Scan for the cell matching the given text and deliver its (X, Y) coordinate at center. 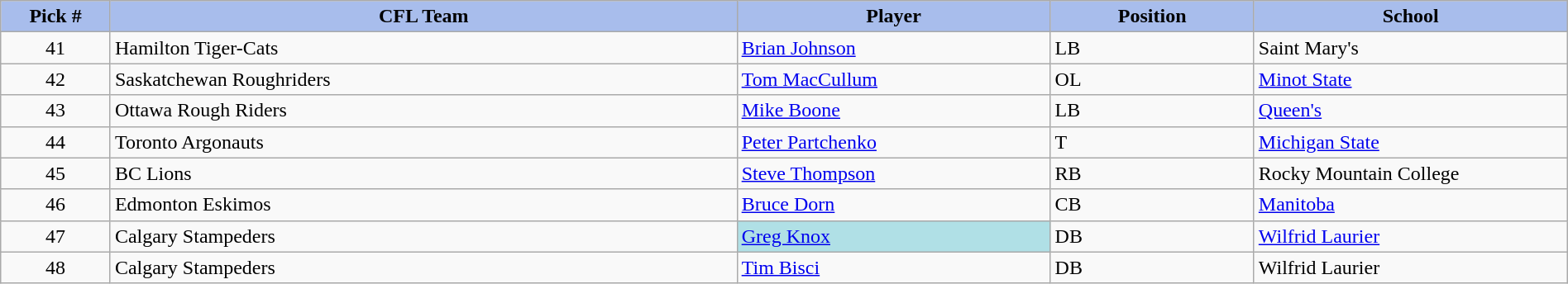
Toronto Argonauts (423, 142)
Brian Johnson (893, 48)
CB (1152, 205)
41 (56, 48)
42 (56, 79)
CFL Team (423, 17)
Ottawa Rough Riders (423, 111)
44 (56, 142)
Minot State (1411, 79)
Michigan State (1411, 142)
Position (1152, 17)
Peter Partchenko (893, 142)
Saskatchewan Roughriders (423, 79)
Queen's (1411, 111)
46 (56, 205)
43 (56, 111)
Edmonton Eskimos (423, 205)
48 (56, 267)
OL (1152, 79)
Saint Mary's (1411, 48)
Pick # (56, 17)
47 (56, 236)
T (1152, 142)
Rocky Mountain College (1411, 173)
Tom MacCullum (893, 79)
Steve Thompson (893, 173)
Manitoba (1411, 205)
Mike Boone (893, 111)
45 (56, 173)
Player (893, 17)
BC Lions (423, 173)
School (1411, 17)
Bruce Dorn (893, 205)
Greg Knox (893, 236)
RB (1152, 173)
Tim Bisci (893, 267)
Hamilton Tiger-Cats (423, 48)
